Scan for the cell matching the given text and deliver its [X, Y] coordinate at center. 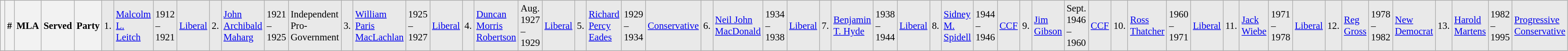
Benjamin T. Hyde [852, 25]
MLA [28, 25]
Served [58, 25]
1934 – 1938 [775, 25]
1921 – 1925 [276, 25]
Malcolm L. Leitch [133, 25]
John Archibald Maharg [243, 25]
New Democrat [1414, 25]
Sept. 1946 – 1960 [1076, 25]
Party [88, 25]
1912 – 1921 [165, 25]
Progressive Conservative [1540, 25]
5. [581, 25]
Jack Wiebe [1254, 25]
2. [215, 25]
Conservative [673, 25]
1971 – 1978 [1281, 25]
12. [1333, 25]
9. [1026, 25]
11. [1231, 25]
6. [707, 25]
1938 – 1944 [885, 25]
1. [108, 25]
Sidney M. Spidell [957, 25]
1925 – 1927 [418, 25]
4. [468, 25]
8. [936, 25]
Neil John MacDonald [738, 25]
Aug. 1927 – 1929 [530, 25]
Jim Gibson [1048, 25]
# [9, 25]
Independent Pro-Government [315, 25]
William Paris MacLachlan [380, 25]
Harold Martens [1470, 25]
1944 – 1946 [985, 25]
Reg Gross [1355, 25]
Duncan Morris Robertson [496, 25]
Richard Percy Eades [604, 25]
3. [347, 25]
1978 – 1982 [1381, 25]
13. [1443, 25]
1929 – 1934 [633, 25]
1982 – 1995 [1500, 25]
10. [1120, 25]
1960 – 1971 [1179, 25]
Ross Thatcher [1147, 25]
7. [825, 25]
